Output the [X, Y] coordinate of the center of the cell containing the given text.  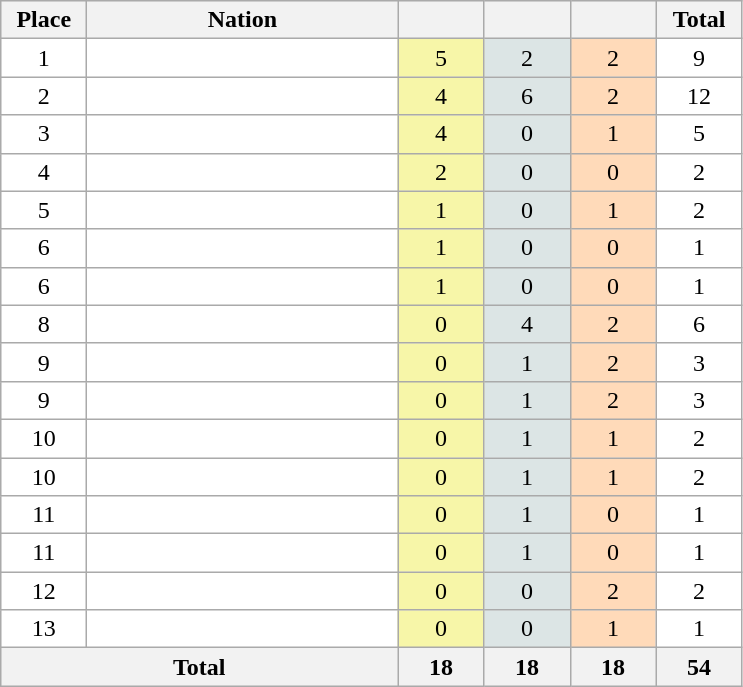
Place [44, 20]
54 [699, 667]
8 [44, 324]
Nation [242, 20]
13 [44, 629]
